Capture the cell that displays the provided text and extract its (X, Y) central coordinate. 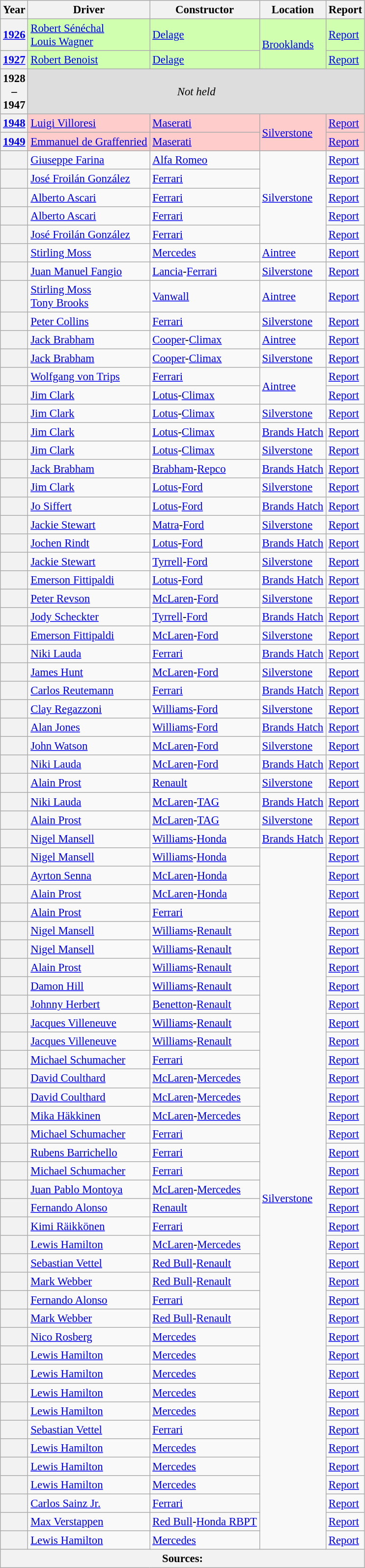
Brabham-Repco (204, 469)
Peter Revson (89, 598)
Giuseppe Farina (89, 161)
Damon Hill (89, 986)
Benetton-Renault (204, 1005)
Year (14, 10)
Carlos Reutemann (89, 691)
Red Bull-Honda RBPT (204, 1522)
Rubens Barrichello (89, 1152)
Alan Jones (89, 728)
Sources: (183, 1559)
1949 (14, 142)
Driver (89, 10)
Brooklands (293, 44)
Jo Siffert (89, 506)
Location (293, 10)
Vanwall (204, 297)
Emmanuel de Graffenried (89, 142)
Jochen Rindt (89, 543)
Johnny Herbert (89, 1005)
Matra-Ford (204, 525)
Robert Sénéchal Louis Wagner (89, 35)
Carlos Sainz Jr. (89, 1503)
Ayrton Senna (89, 875)
Max Verstappen (89, 1522)
Juan Manuel Fangio (89, 271)
Wolfgang von Trips (89, 377)
John Watson (89, 746)
Not held (197, 92)
Stirling Moss (89, 252)
1928–1947 (14, 92)
Clay Regazzoni (89, 709)
Juan Pablo Montoya (89, 1189)
Jody Scheckter (89, 617)
Peter Collins (89, 321)
Alfa Romeo (204, 161)
1927 (14, 60)
1948 (14, 123)
James Hunt (89, 672)
1926 (14, 35)
Robert Benoist (89, 60)
Kimi Räikkönen (89, 1226)
Mika Häkkinen (89, 1116)
Constructor (204, 10)
Stirling Moss Tony Brooks (89, 297)
Luigi Villoresi (89, 123)
Lancia-Ferrari (204, 271)
Nico Rosberg (89, 1337)
